Search for the cell housing the specified text and yield its [X, Y] center coordinate. 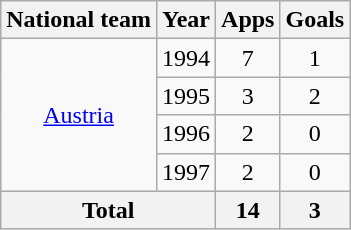
Apps [248, 20]
1995 [186, 96]
Goals [315, 20]
1997 [186, 172]
7 [248, 58]
1 [315, 58]
14 [248, 210]
Year [186, 20]
1994 [186, 58]
National team [79, 20]
Austria [79, 115]
Total [108, 210]
1996 [186, 134]
